Identify which cell holds the provided text, then report its [x, y] central coordinate. 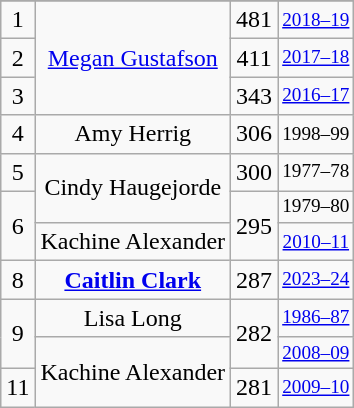
1986–87 [316, 318]
1979–80 [316, 207]
287 [254, 280]
2008–09 [316, 353]
2023–24 [316, 280]
281 [254, 388]
5 [18, 172]
Caitlin Clark [133, 280]
Cindy Haugejorde [133, 188]
2 [18, 58]
Megan Gustafson [133, 58]
6 [18, 226]
Amy Herrig [133, 134]
282 [254, 334]
300 [254, 172]
2010–11 [316, 242]
306 [254, 134]
2017–18 [316, 58]
2009–10 [316, 388]
1977–78 [316, 172]
2018–19 [316, 20]
1998–99 [316, 134]
295 [254, 226]
343 [254, 96]
9 [18, 334]
11 [18, 388]
1 [18, 20]
4 [18, 134]
Lisa Long [133, 318]
2016–17 [316, 96]
411 [254, 58]
481 [254, 20]
3 [18, 96]
8 [18, 280]
